Return (X, Y) of the center of cell containing provided text 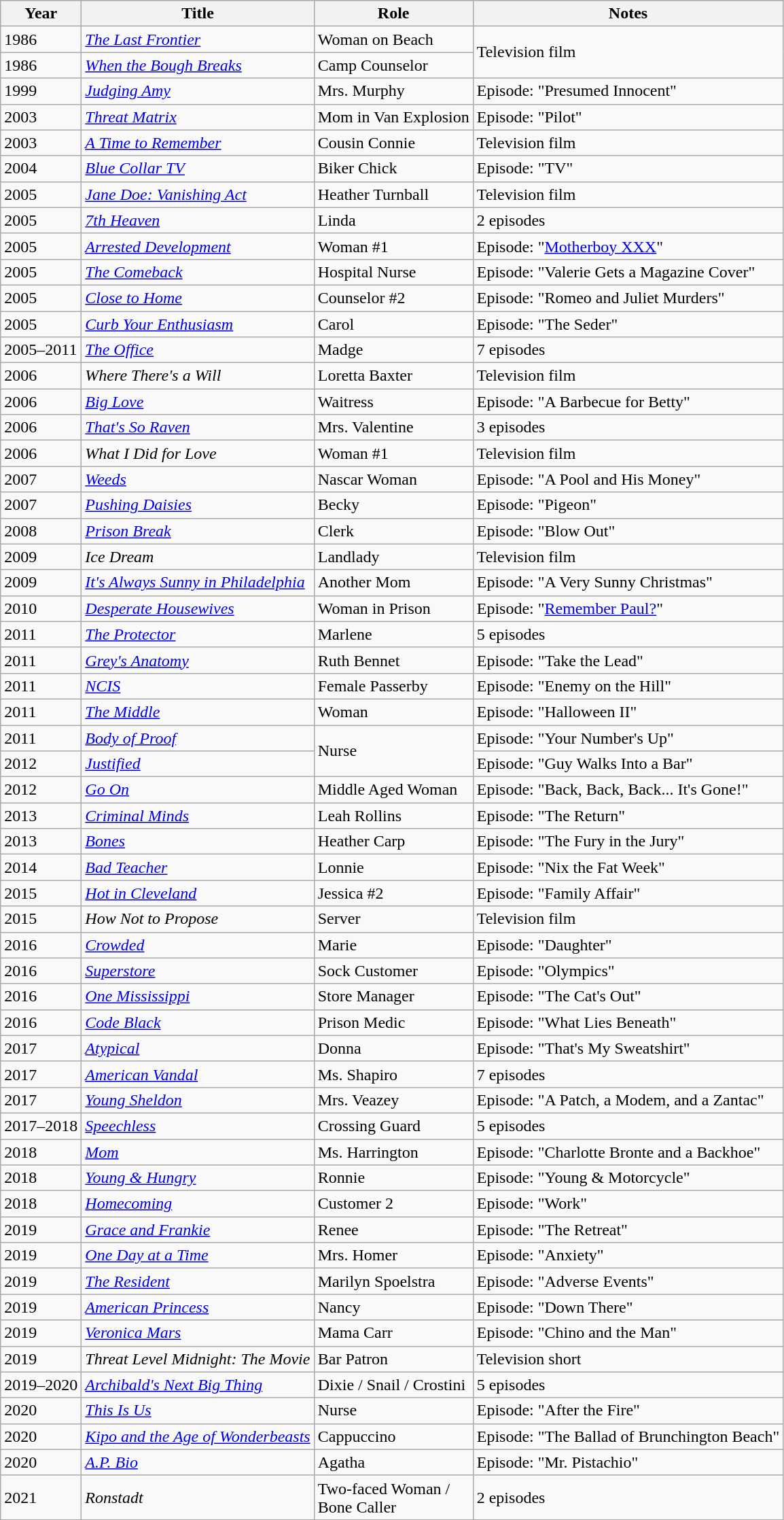
This Is Us (198, 1411)
Big Love (198, 402)
Two-faced Woman /Bone Caller (393, 1497)
Episode: "TV" (628, 169)
Biker Chick (393, 169)
Episode: "Work" (628, 1204)
Episode: "Enemy on the Hill" (628, 686)
Woman in Prison (393, 608)
Female Passerby (393, 686)
Episode: "Family Affair" (628, 893)
3 episodes (628, 428)
The Resident (198, 1281)
Hot in Cleveland (198, 893)
Threat Level Midnight: The Movie (198, 1359)
Episode: "Pilot" (628, 117)
Episode: "That's My Sweatshirt" (628, 1048)
Heather Turnball (393, 194)
Store Manager (393, 997)
Woman (393, 712)
One Mississippi (198, 997)
Loretta Baxter (393, 376)
Marilyn Spoelstra (393, 1281)
Nancy (393, 1307)
Episode: "Charlotte Bronte and a Backhoe" (628, 1152)
Episode: "Young & Motorcycle" (628, 1178)
Episode: "Valerie Gets a Magazine Cover" (628, 272)
One Day at a Time (198, 1256)
Middle Aged Woman (393, 790)
Bones (198, 842)
Episode: "Romeo and Juliet Murders" (628, 298)
Television short (628, 1359)
Archibald's Next Big Thing (198, 1385)
Mrs. Valentine (393, 428)
Desperate Housewives (198, 608)
Marlene (393, 634)
Crossing Guard (393, 1126)
Episode: "Presumed Innocent" (628, 91)
Superstore (198, 971)
Clerk (393, 531)
Episode: "The Seder" (628, 324)
The Comeback (198, 272)
Threat Matrix (198, 117)
2008 (41, 531)
Pushing Daisies (198, 505)
Episode: "The Cat's Out" (628, 997)
2017–2018 (41, 1126)
Ruth Bennet (393, 660)
Episode: "A Barbecue for Betty" (628, 402)
A.P. Bio (198, 1462)
Young Sheldon (198, 1100)
2004 (41, 169)
Heather Carp (393, 842)
What I Did for Love (198, 453)
Episode: "Daughter" (628, 945)
Crowded (198, 945)
Becky (393, 505)
Dixie / Snail / Crostini (393, 1385)
Jessica #2 (393, 893)
Counselor #2 (393, 298)
Carol (393, 324)
Homecoming (198, 1204)
Episode: "The Retreat" (628, 1230)
Episode: "Guy Walks Into a Bar" (628, 764)
Mama Carr (393, 1333)
Curb Your Enthusiasm (198, 324)
Another Mom (393, 583)
Cappuccino (393, 1436)
Weeds (198, 479)
Kipo and the Age of Wonderbeasts (198, 1436)
Arrested Development (198, 246)
Episode: "A Pool and His Money" (628, 479)
Title (198, 14)
Veronica Mars (198, 1333)
The Office (198, 350)
Episode: "Remember Paul?" (628, 608)
Justified (198, 764)
Episode: "Your Number's Up" (628, 738)
Waitress (393, 402)
Cousin Connie (393, 143)
Episode: "The Ballad of Brunchington Beach" (628, 1436)
American Vandal (198, 1074)
Bad Teacher (198, 867)
Woman on Beach (393, 39)
Episode: "A Patch, a Modem, and a Zantac" (628, 1100)
Ms. Shapiro (393, 1074)
Episode: "Back, Back, Back... It's Gone!" (628, 790)
Code Black (198, 1022)
Episode: "Halloween II" (628, 712)
Ronnie (393, 1178)
2019–2020 (41, 1385)
Ms. Harrington (393, 1152)
Criminal Minds (198, 816)
Episode: "Nix the Fat Week" (628, 867)
Customer 2 (393, 1204)
Close to Home (198, 298)
Mrs. Murphy (393, 91)
How Not to Propose (198, 919)
Body of Proof (198, 738)
It's Always Sunny in Philadelphia (198, 583)
Grace and Frankie (198, 1230)
That's So Raven (198, 428)
Episode: "The Return" (628, 816)
Where There's a Will (198, 376)
Marie (393, 945)
Prison Medic (393, 1022)
Camp Counselor (393, 65)
Episode: "After the Fire" (628, 1411)
Episode: "Motherboy XXX" (628, 246)
Landlady (393, 557)
When the Bough Breaks (198, 65)
Role (393, 14)
Jane Doe: Vanishing Act (198, 194)
Prison Break (198, 531)
Episode: "Pigeon" (628, 505)
Sock Customer (393, 971)
Atypical (198, 1048)
Go On (198, 790)
Server (393, 919)
Episode: "Blow Out" (628, 531)
2005–2011 (41, 350)
Renee (393, 1230)
2010 (41, 608)
Episode: "Chino and the Man" (628, 1333)
Lonnie (393, 867)
Episode: "Mr. Pistachio" (628, 1462)
Year (41, 14)
2021 (41, 1497)
Ice Dream (198, 557)
2014 (41, 867)
Nascar Woman (393, 479)
Notes (628, 14)
Judging Amy (198, 91)
A Time to Remember (198, 143)
Blue Collar TV (198, 169)
7th Heaven (198, 220)
1999 (41, 91)
Episode: "Olympics" (628, 971)
Agatha (393, 1462)
Madge (393, 350)
Grey's Anatomy (198, 660)
NCIS (198, 686)
Mom in Van Explosion (393, 117)
Mom (198, 1152)
The Middle (198, 712)
Linda (393, 220)
Episode: "Down There" (628, 1307)
Episode: "Take the Lead" (628, 660)
Leah Rollins (393, 816)
Speechless (198, 1126)
Donna (393, 1048)
Young & Hungry (198, 1178)
Episode: "Adverse Events" (628, 1281)
Episode: "A Very Sunny Christmas" (628, 583)
Ronstadt (198, 1497)
The Last Frontier (198, 39)
Episode: "Anxiety" (628, 1256)
Mrs. Homer (393, 1256)
American Princess (198, 1307)
Bar Patron (393, 1359)
Hospital Nurse (393, 272)
Episode: "What Lies Beneath" (628, 1022)
Mrs. Veazey (393, 1100)
Episode: "The Fury in the Jury" (628, 842)
The Protector (198, 634)
